Capture the cell that displays the provided text and extract its [x, y] central coordinate. 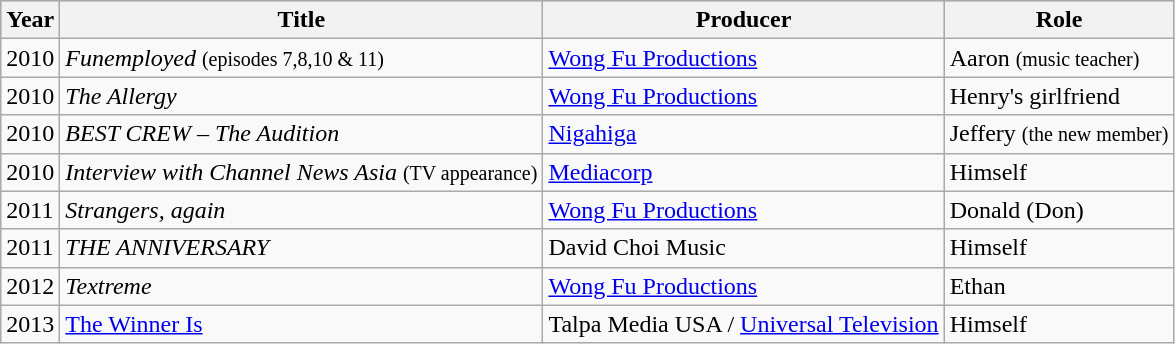
2012 [30, 286]
Talpa Media USA / Universal Television [744, 324]
Title [302, 20]
The Allergy [302, 96]
Ethan [1059, 286]
Aaron (music teacher) [1059, 58]
Jeffery (the new member) [1059, 134]
The Winner Is [302, 324]
Funemployed (episodes 7,8,10 & 11) [302, 58]
Producer [744, 20]
2013 [30, 324]
Year [30, 20]
BEST CREW – The Audition [302, 134]
Textreme [302, 286]
Henry's girlfriend [1059, 96]
Role [1059, 20]
Mediacorp [744, 172]
Donald (Don) [1059, 210]
THE ANNIVERSARY [302, 248]
David Choi Music [744, 248]
Interview with Channel News Asia (TV appearance) [302, 172]
Strangers, again [302, 210]
Nigahiga [744, 134]
